Detect which cell encompasses the target text, then output its (X, Y) center coordinate. 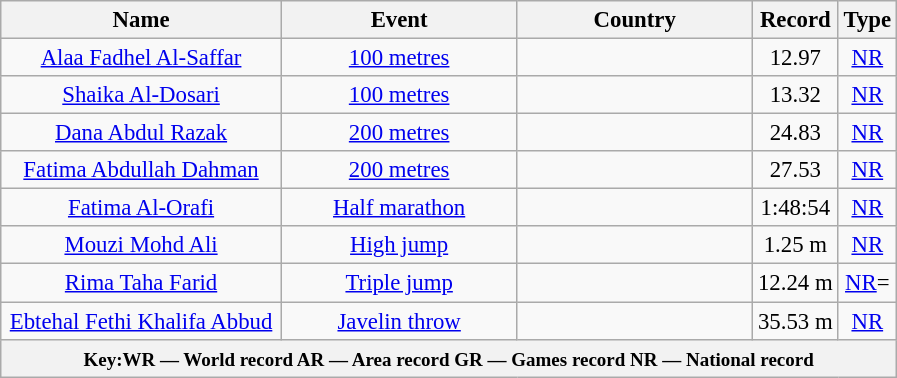
Dana Abdul Razak (142, 133)
Country (635, 20)
35.53 m (796, 321)
12.24 m (796, 283)
Javelin throw (399, 321)
13.32 (796, 95)
1.25 m (796, 245)
Name (142, 20)
24.83 (796, 133)
Rima Taha Farid (142, 283)
Ebtehal Fethi Khalifa Abbud (142, 321)
Shaika Al-Dosari (142, 95)
Half marathon (399, 208)
Record (796, 20)
Type (867, 20)
Mouzi Mohd Ali (142, 245)
Alaa Fadhel Al-Saffar (142, 58)
NR= (867, 283)
Event (399, 20)
12.97 (796, 58)
Key:WR — World record AR — Area record GR — Games record NR — National record (449, 358)
Triple jump (399, 283)
Fatima Abdullah Dahman (142, 170)
High jump (399, 245)
27.53 (796, 170)
Fatima Al-Orafi (142, 208)
1:48:54 (796, 208)
